From the cell containing the given text, extract its center point as (X, Y) coordinate. 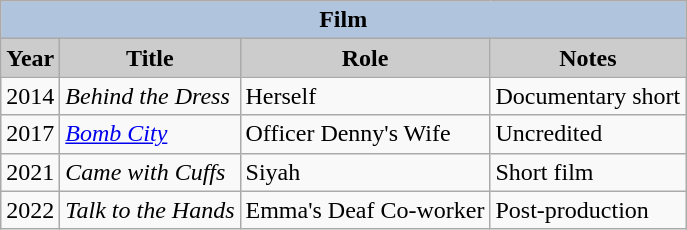
Documentary short (588, 96)
Title (150, 58)
Herself (365, 96)
Came with Cuffs (150, 172)
Emma's Deaf Co-worker (365, 210)
2017 (30, 134)
Notes (588, 58)
Behind the Dress (150, 96)
2014 (30, 96)
Uncredited (588, 134)
Officer Denny's Wife (365, 134)
Bomb City (150, 134)
2021 (30, 172)
2022 (30, 210)
Siyah (365, 172)
Short film (588, 172)
Year (30, 58)
Role (365, 58)
Talk to the Hands (150, 210)
Post-production (588, 210)
Film (344, 20)
